Output the (X, Y) coordinate of the center of the cell containing the given text.  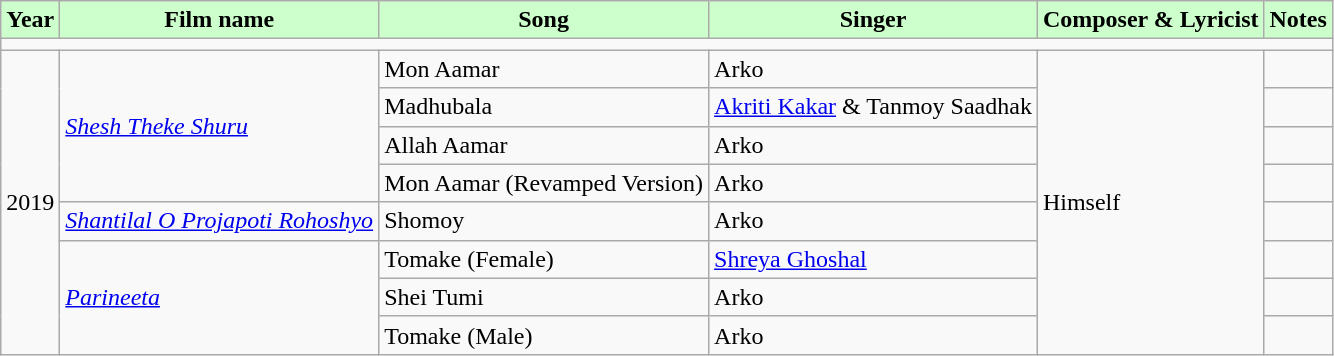
Madhubala (544, 107)
Mon Aamar (Revamped Version) (544, 183)
Tomake (Male) (544, 335)
Allah Aamar (544, 145)
Mon Aamar (544, 69)
Himself (1150, 202)
Song (544, 20)
Film name (220, 20)
Year (30, 20)
2019 (30, 202)
Notes (1298, 20)
Composer & Lyricist (1150, 20)
Shomoy (544, 221)
Shantilal O Projapoti Rohoshyo (220, 221)
Tomake (Female) (544, 259)
Shreya Ghoshal (874, 259)
Parineeta (220, 297)
Shesh Theke Shuru (220, 126)
Singer (874, 20)
Shei Tumi (544, 297)
Akriti Kakar & Tanmoy Saadhak (874, 107)
